Find where the given text appears and provide that cell's center as [X, Y] coordinate. 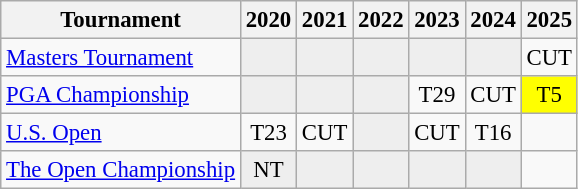
U.S. Open [121, 133]
2022 [381, 20]
T23 [268, 133]
T29 [437, 95]
2025 [549, 20]
Tournament [121, 20]
Masters Tournament [121, 58]
T16 [493, 133]
PGA Championship [121, 95]
2021 [325, 20]
The Open Championship [121, 170]
NT [268, 170]
2020 [268, 20]
T5 [549, 95]
2024 [493, 20]
2023 [437, 20]
